For the text-containing cell, return its midpoint in (x, y) coordinate format. 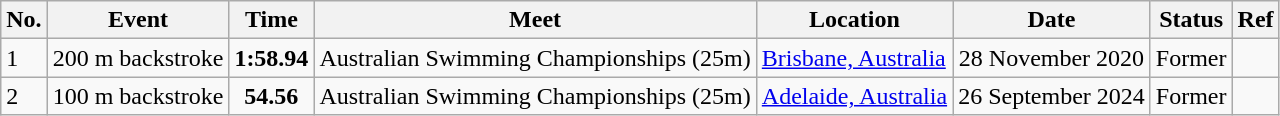
26 September 2024 (1052, 96)
2 (24, 96)
28 November 2020 (1052, 58)
Date (1052, 20)
1 (24, 58)
Time (272, 20)
No. (24, 20)
Meet (535, 20)
200 m backstroke (138, 58)
54.56 (272, 96)
1:58.94 (272, 58)
Adelaide, Australia (854, 96)
Event (138, 20)
Status (1191, 20)
100 m backstroke (138, 96)
Brisbane, Australia (854, 58)
Ref (1256, 20)
Location (854, 20)
